Locate the cell with the specified text and output its [X, Y] center coordinate. 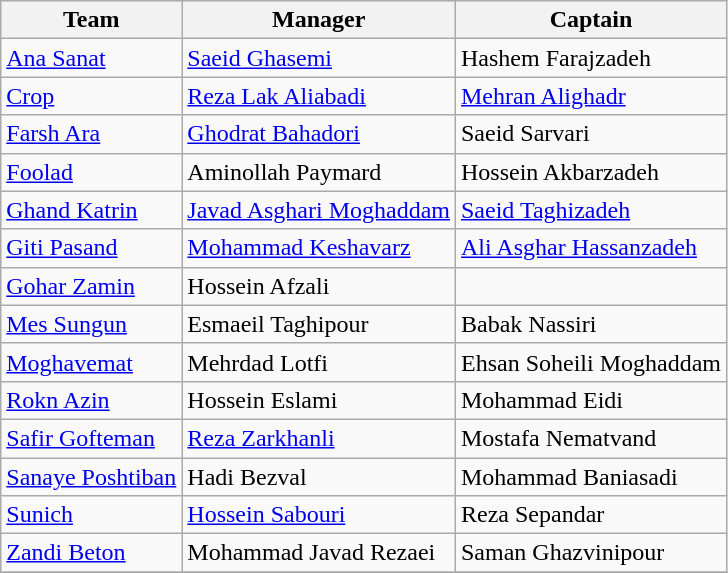
Ehsan Soheili Moghaddam [590, 362]
Ana Sanat [92, 58]
Mes Sungun [92, 324]
Foolad [92, 172]
Esmaeil Taghipour [319, 324]
Hossein Afzali [319, 286]
Crop [92, 96]
Hashem Farajzadeh [590, 58]
Sunich [92, 515]
Rokn Azin [92, 400]
Hadi Bezval [319, 477]
Javad Asghari Moghaddam [319, 210]
Saman Ghazvinipour [590, 553]
Safir Gofteman [92, 438]
Mohammad Javad Rezaei [319, 553]
Saeid Taghizadeh [590, 210]
Mohammad Baniasadi [590, 477]
Hossein Akbarzadeh [590, 172]
Reza Zarkhanli [319, 438]
Babak Nassiri [590, 324]
Mostafa Nematvand [590, 438]
Hossein Eslami [319, 400]
Mehran Alighadr [590, 96]
Captain [590, 20]
Team [92, 20]
Sanaye Poshtiban [92, 477]
Ali Asghar Hassanzadeh [590, 248]
Manager [319, 20]
Moghavemat [92, 362]
Ghodrat Bahadori [319, 134]
Hossein Sabouri [319, 515]
Mohammad Eidi [590, 400]
Mehrdad Lotfi [319, 362]
Reza Lak Aliabadi [319, 96]
Giti Pasand [92, 248]
Farsh Ara [92, 134]
Saeid Ghasemi [319, 58]
Ghand Katrin [92, 210]
Gohar Zamin [92, 286]
Aminollah Paymard [319, 172]
Saeid Sarvari [590, 134]
Zandi Beton [92, 553]
Mohammad Keshavarz [319, 248]
Reza Sepandar [590, 515]
